From the cell containing the given text, extract its center point as (X, Y) coordinate. 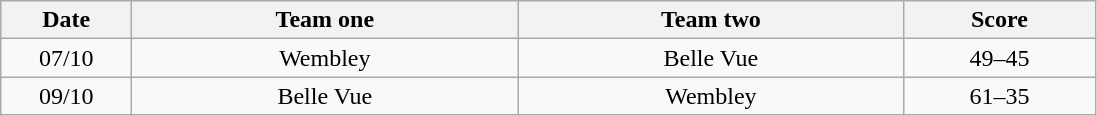
Date (66, 20)
Score (1000, 20)
61–35 (1000, 96)
09/10 (66, 96)
Team one (325, 20)
07/10 (66, 58)
49–45 (1000, 58)
Team two (711, 20)
